For the text-containing cell, return its midpoint in (x, y) coordinate format. 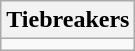
Tiebreakers (68, 20)
